For the text-containing cell, return its midpoint in (x, y) coordinate format. 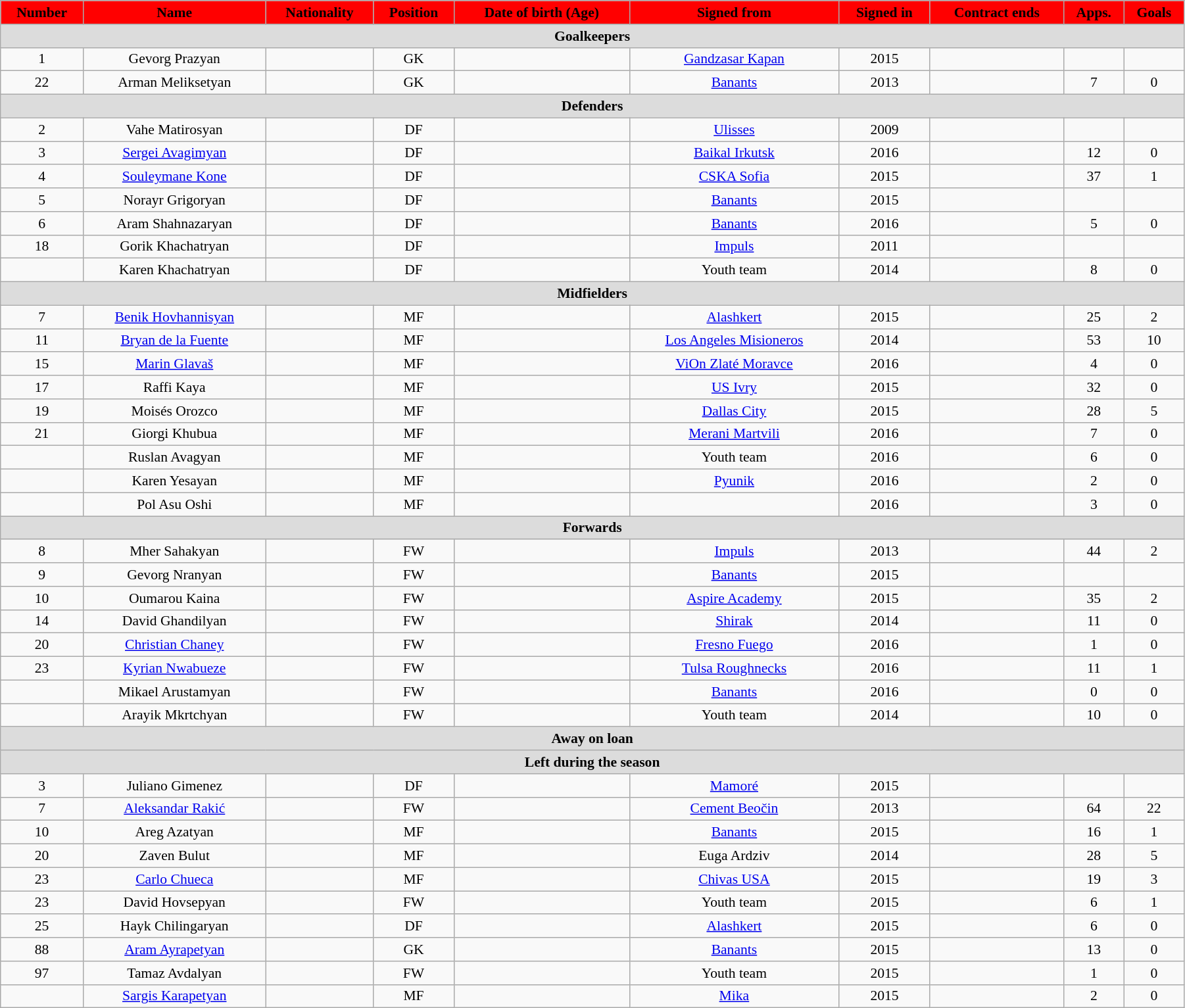
Dallas City (734, 411)
Nationality (320, 12)
Benik Hovhannisyan (174, 317)
Moisés Orozco (174, 411)
Giorgi Khubua (174, 434)
Ulisses (734, 130)
2011 (885, 247)
Karen Khachatryan (174, 270)
Chivas USA (734, 879)
Los Angeles Misioneros (734, 341)
Tulsa Roughnecks (734, 669)
12 (1094, 153)
Mamoré (734, 786)
35 (1094, 598)
88 (42, 949)
CSKA Sofia (734, 177)
Christian Chaney (174, 645)
Bryan de la Fuente (174, 341)
Carlo Chueca (174, 879)
Mher Sahakyan (174, 552)
Position (414, 12)
Oumarou Kaina (174, 598)
Signed in (885, 12)
Away on loan (592, 739)
Pyunik (734, 481)
21 (42, 434)
Fresno Fuego (734, 645)
Goalkeepers (592, 36)
Karen Yesayan (174, 481)
Cement Beočin (734, 809)
18 (42, 247)
53 (1094, 341)
Aspire Academy (734, 598)
Zaven Bulut (174, 856)
13 (1094, 949)
Ruslan Avagyan (174, 458)
44 (1094, 552)
15 (42, 364)
Name (174, 12)
Arayik Mkrtchyan (174, 715)
Mika (734, 996)
Date of birth (Age) (542, 12)
Aleksandar Rakić (174, 809)
16 (1094, 832)
Souleymane Kone (174, 177)
17 (42, 387)
97 (42, 973)
Midfielders (592, 294)
Vahe Matirosyan (174, 130)
Kyrian Nwabueze (174, 669)
9 (42, 575)
Shirak (734, 621)
Pol Asu Oshi (174, 504)
Norayr Grigoryan (174, 200)
David Ghandilyan (174, 621)
Defenders (592, 107)
Apps. (1094, 12)
Left during the season (592, 762)
14 (42, 621)
Aram Shahnazaryan (174, 224)
Gevorg Prazyan (174, 59)
Sergei Avagimyan (174, 153)
2009 (885, 130)
Hayk Chilingaryan (174, 926)
Merani Martvili (734, 434)
Baikal Irkutsk (734, 153)
David Hovsepyan (174, 903)
64 (1094, 809)
Marin Glavaš (174, 364)
Raffi Kaya (174, 387)
Gevorg Nranyan (174, 575)
Juliano Gimenez (174, 786)
Tamaz Avdalyan (174, 973)
ViOn Zlaté Moravce (734, 364)
Euga Ardziv (734, 856)
US Ivry (734, 387)
Number (42, 12)
Gorik Khachatryan (174, 247)
Forwards (592, 528)
Mikael Arustamyan (174, 692)
37 (1094, 177)
Aram Ayrapetyan (174, 949)
32 (1094, 387)
Areg Azatyan (174, 832)
Sargis Karapetyan (174, 996)
Signed from (734, 12)
Goals (1153, 12)
Contract ends (997, 12)
Gandzasar Kapan (734, 59)
Arman Meliksetyan (174, 83)
